Identify which cell holds the provided text, then report its (X, Y) central coordinate. 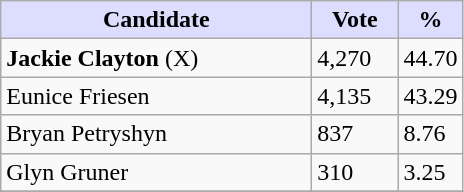
Eunice Friesen (156, 96)
4,135 (355, 96)
% (430, 20)
8.76 (430, 134)
4,270 (355, 58)
310 (355, 172)
Candidate (156, 20)
Jackie Clayton (X) (156, 58)
Bryan Petryshyn (156, 134)
43.29 (430, 96)
44.70 (430, 58)
Glyn Gruner (156, 172)
Vote (355, 20)
3.25 (430, 172)
837 (355, 134)
